Output the [x, y] coordinate of the center of the cell containing the given text.  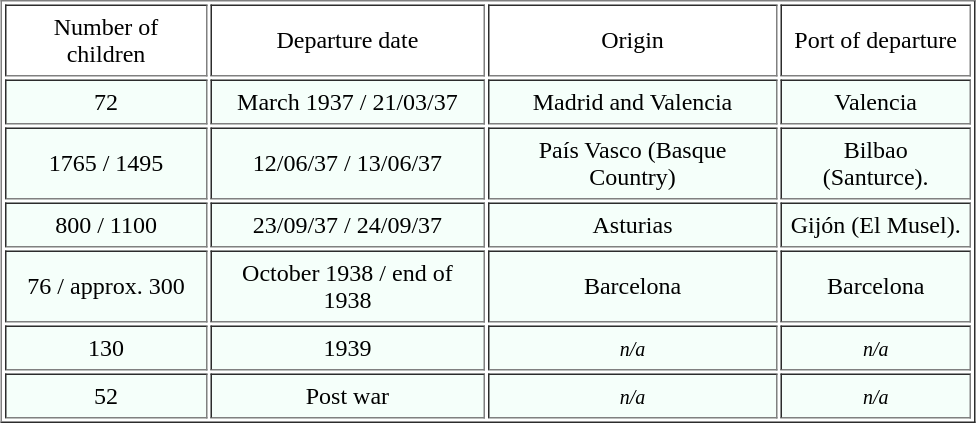
23/09/37 / 24/09/37 [348, 224]
130 [106, 348]
October 1938 / end of 1938 [348, 286]
Bilbao (Santurce). [876, 164]
Port of departure [876, 40]
76 / approx. 300 [106, 286]
Asturias [633, 224]
Departure date [348, 40]
País Vasco (Basque Country) [633, 164]
Madrid and Valencia [633, 102]
1939 [348, 348]
12/06/37 / 13/06/37 [348, 164]
March 1937 / 21/03/37 [348, 102]
Number of children [106, 40]
Origin [633, 40]
800 / 1100 [106, 224]
Gijón (El Musel). [876, 224]
Post war [348, 396]
72 [106, 102]
52 [106, 396]
Valencia [876, 102]
1765 / 1495 [106, 164]
